Return (x, y) of the center of cell containing provided text 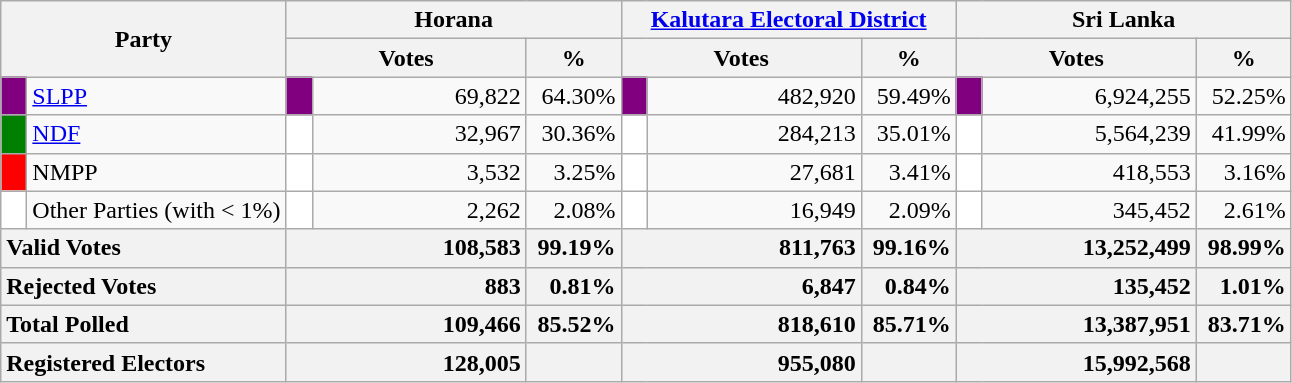
85.71% (908, 324)
98.99% (1244, 248)
0.81% (574, 286)
Total Polled (144, 324)
2.09% (908, 210)
83.71% (1244, 324)
15,992,568 (1076, 362)
135,452 (1076, 286)
64.30% (574, 96)
99.19% (574, 248)
41.99% (1244, 134)
6,847 (741, 286)
59.49% (908, 96)
811,763 (741, 248)
69,822 (419, 96)
Other Parties (with < 1%) (156, 210)
3.25% (574, 172)
30.36% (574, 134)
NDF (156, 134)
6,924,255 (1089, 96)
SLPP (156, 96)
128,005 (406, 362)
109,466 (406, 324)
27,681 (754, 172)
0.84% (908, 286)
Party (144, 39)
Rejected Votes (144, 286)
Valid Votes (144, 248)
Horana (454, 20)
35.01% (908, 134)
Registered Electors (144, 362)
5,564,239 (1089, 134)
1.01% (1244, 286)
2.61% (1244, 210)
2.08% (574, 210)
345,452 (1089, 210)
85.52% (574, 324)
Sri Lanka (1124, 20)
13,252,499 (1076, 248)
482,920 (754, 96)
NMPP (156, 172)
3,532 (419, 172)
284,213 (754, 134)
3.16% (1244, 172)
32,967 (419, 134)
883 (406, 286)
99.16% (908, 248)
16,949 (754, 210)
955,080 (741, 362)
52.25% (1244, 96)
13,387,951 (1076, 324)
3.41% (908, 172)
Kalutara Electoral District (788, 20)
418,553 (1089, 172)
818,610 (741, 324)
108,583 (406, 248)
2,262 (419, 210)
